Return (X, Y) of the center of cell containing provided text 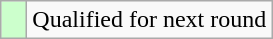
Qualified for next round (150, 20)
